From the cell containing the given text, extract its center point as (x, y) coordinate. 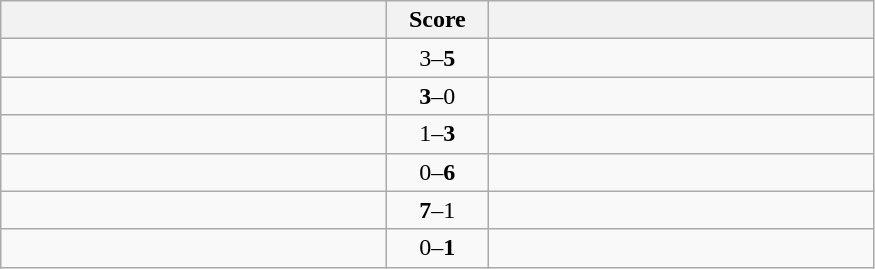
0–1 (438, 248)
Score (438, 20)
1–3 (438, 134)
3–5 (438, 58)
7–1 (438, 210)
3–0 (438, 96)
0–6 (438, 172)
